Identify which cell holds the provided text, then report its (X, Y) central coordinate. 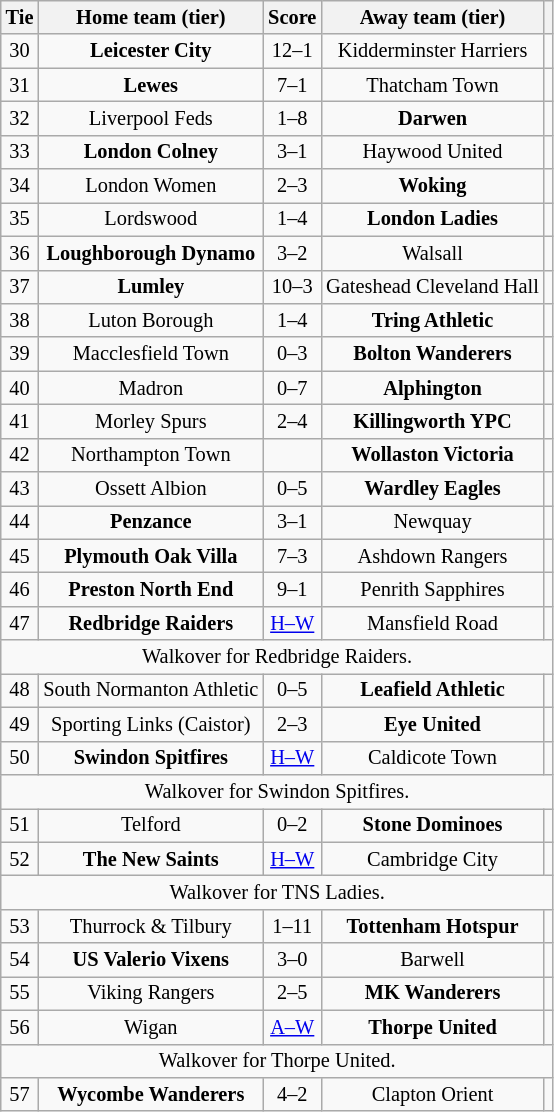
48 (20, 690)
Home team (tier) (150, 17)
Penrith Sapphires (432, 589)
London Ladies (432, 219)
Walkover for Redbridge Raiders. (278, 657)
Leafield Athletic (432, 690)
Eye United (432, 724)
Swindon Spitfires (150, 758)
2–5 (292, 993)
Thorpe United (432, 1027)
0–2 (292, 825)
0–3 (292, 354)
52 (20, 859)
US Valerio Vixens (150, 960)
35 (20, 219)
MK Wanderers (432, 993)
1–11 (292, 926)
Tring Athletic (432, 320)
Penzance (150, 522)
Away team (tier) (432, 17)
Newquay (432, 522)
37 (20, 287)
Walkover for Thorpe United. (278, 1061)
Lewes (150, 85)
London Women (150, 186)
50 (20, 758)
Haywood United (432, 152)
51 (20, 825)
53 (20, 926)
Thurrock & Tilbury (150, 926)
41 (20, 421)
Telford (150, 825)
Thatcham Town (432, 85)
Cambridge City (432, 859)
Tottenham Hotspur (432, 926)
39 (20, 354)
43 (20, 489)
Lumley (150, 287)
Wardley Eagles (432, 489)
44 (20, 522)
38 (20, 320)
Luton Borough (150, 320)
Madron (150, 388)
Northampton Town (150, 455)
0–7 (292, 388)
34 (20, 186)
Caldicote Town (432, 758)
56 (20, 1027)
Woking (432, 186)
Barwell (432, 960)
South Normanton Athletic (150, 690)
Mansfield Road (432, 623)
Wigan (150, 1027)
Plymouth Oak Villa (150, 556)
9–1 (292, 589)
Bolton Wanderers (432, 354)
Liverpool Feds (150, 118)
Killingworth YPC (432, 421)
47 (20, 623)
Kidderminster Harriers (432, 51)
32 (20, 118)
36 (20, 253)
Walkover for Swindon Spitfires. (278, 791)
Wycombe Wanderers (150, 1094)
Tie (20, 17)
12–1 (292, 51)
49 (20, 724)
7–3 (292, 556)
2–4 (292, 421)
Ossett Albion (150, 489)
54 (20, 960)
4–2 (292, 1094)
Score (292, 17)
Wollaston Victoria (432, 455)
Lordswood (150, 219)
57 (20, 1094)
Alphington (432, 388)
Walsall (432, 253)
33 (20, 152)
Walkover for TNS Ladies. (278, 892)
Darwen (432, 118)
The New Saints (150, 859)
London Colney (150, 152)
Loughborough Dynamo (150, 253)
Viking Rangers (150, 993)
Gateshead Cleveland Hall (432, 287)
1–8 (292, 118)
Clapton Orient (432, 1094)
Stone Dominoes (432, 825)
10–3 (292, 287)
Preston North End (150, 589)
Redbridge Raiders (150, 623)
Morley Spurs (150, 421)
Macclesfield Town (150, 354)
7–1 (292, 85)
Ashdown Rangers (432, 556)
40 (20, 388)
3–0 (292, 960)
A–W (292, 1027)
55 (20, 993)
Leicester City (150, 51)
3–2 (292, 253)
Sporting Links (Caistor) (150, 724)
30 (20, 51)
46 (20, 589)
42 (20, 455)
45 (20, 556)
31 (20, 85)
